Output the (X, Y) coordinate of the center of the cell containing the given text.  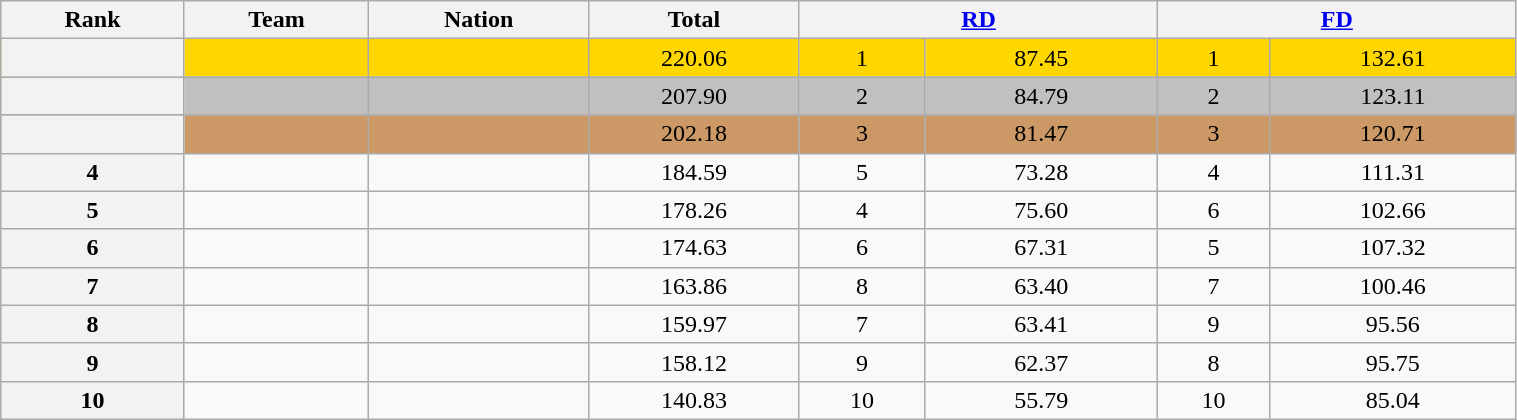
Rank (92, 20)
87.45 (1042, 58)
202.18 (694, 134)
207.90 (694, 96)
85.04 (1393, 400)
75.60 (1042, 210)
55.79 (1042, 400)
73.28 (1042, 172)
RD (978, 20)
FD (1337, 20)
107.32 (1393, 248)
123.11 (1393, 96)
178.26 (694, 210)
158.12 (694, 362)
Team (276, 20)
159.97 (694, 324)
102.66 (1393, 210)
81.47 (1042, 134)
132.61 (1393, 58)
84.79 (1042, 96)
111.31 (1393, 172)
63.41 (1042, 324)
120.71 (1393, 134)
62.37 (1042, 362)
67.31 (1042, 248)
Nation (479, 20)
95.75 (1393, 362)
184.59 (694, 172)
95.56 (1393, 324)
140.83 (694, 400)
174.63 (694, 248)
63.40 (1042, 286)
220.06 (694, 58)
100.46 (1393, 286)
Total (694, 20)
163.86 (694, 286)
